Determine the [X, Y] coordinate at the center of the cell enclosing the given text.  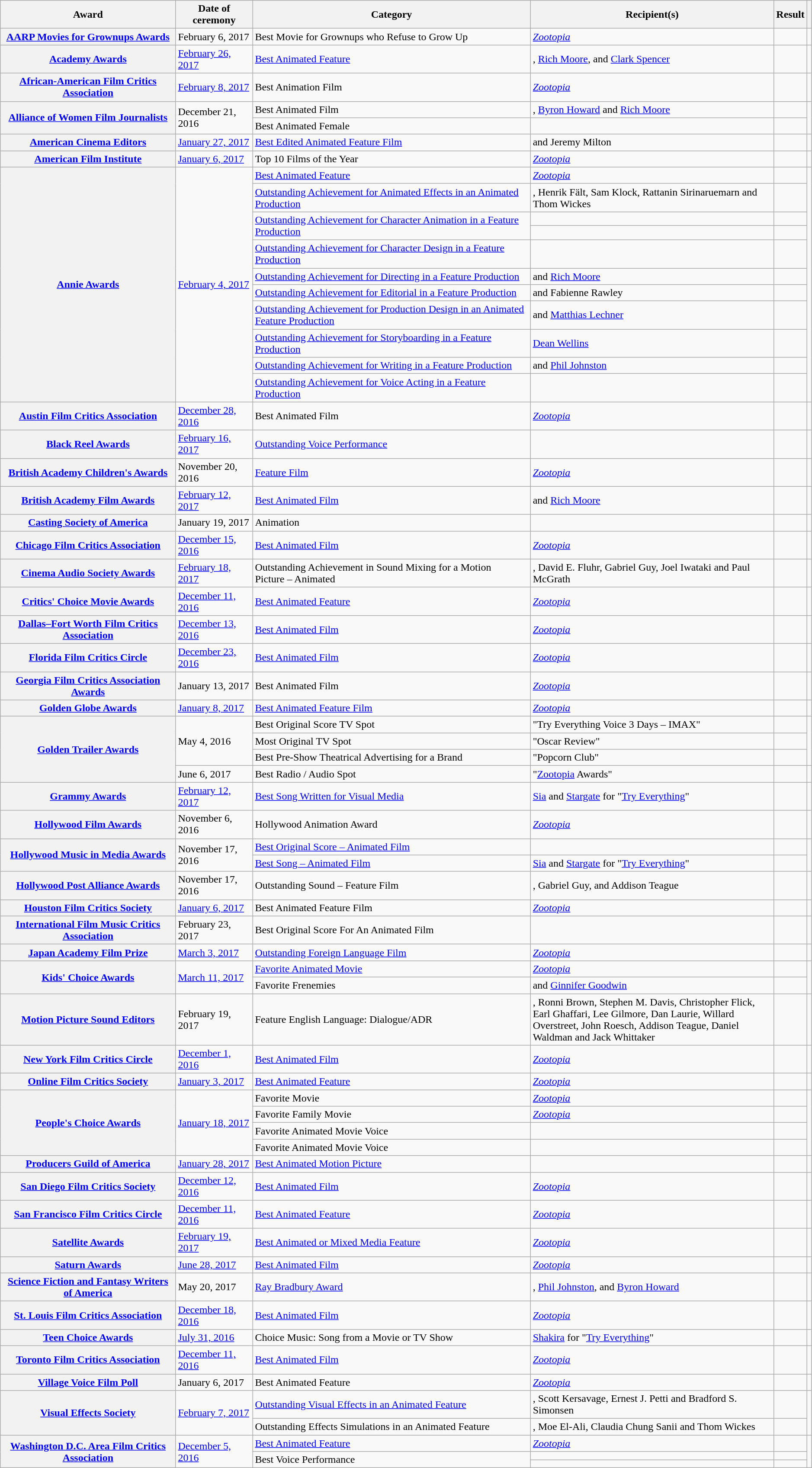
Animation [392, 523]
Outstanding Achievement for Voice Acting in a Feature Production [392, 388]
Kids' Choice Awards [88, 977]
Award [88, 15]
January 3, 2017 [214, 1082]
Online Film Critics Society [88, 1082]
People's Choice Awards [88, 1123]
, Byron Howard and Rich Moore [652, 109]
Golden Trailer Awards [88, 749]
January 18, 2017 [214, 1123]
Critics' Choice Movie Awards [88, 601]
Houston Film Critics Society [88, 908]
Best Animated Female [392, 126]
Outstanding Achievement for Character Design in a Feature Production [392, 254]
Best Animated Motion Picture [392, 1164]
Japan Academy Film Prize [88, 952]
Chicago Film Critics Association [88, 545]
July 31, 2016 [214, 1337]
Teen Choice Awards [88, 1337]
Outstanding Achievement for Directing in a Feature Production [392, 276]
, Henrik Fält, Sam Klock, Rattanin Sirinaruemarn and Thom Wickes [652, 197]
Satellite Awards [88, 1243]
Outstanding Achievement for Character Animation in a Feature Production [392, 226]
AARP Movies for Grownups Awards [88, 37]
Favorite Movie [392, 1098]
Outstanding Visual Effects in an Animated Feature [392, 1404]
December 12, 2016 [214, 1186]
Annie Awards [88, 285]
and Fabienne Rawley [652, 293]
Hollywood Music in Media Awards [88, 855]
New York Film Critics Circle [88, 1059]
February 8, 2017 [214, 87]
"Try Everything Voice 3 Days – IMAX" [652, 725]
Date of ceremony [214, 15]
Academy Awards [88, 59]
Best Animation Film [392, 87]
Saturn Awards [88, 1265]
American Film Institute [88, 159]
Cinema Audio Society Awards [88, 573]
Ray Bradbury Award [392, 1287]
, Gabriel Guy, and Addison Teague [652, 885]
Best Song – Animated Film [392, 863]
Best Original Score – Animated Film [392, 847]
February 4, 2017 [214, 285]
March 11, 2017 [214, 977]
Best Animated or Mixed Media Feature [392, 1243]
, Rich Moore, and Clark Spencer [652, 59]
Outstanding Achievement for Editorial in a Feature Production [392, 293]
December 23, 2016 [214, 658]
Feature Film [392, 472]
Motion Picture Sound Editors [88, 1019]
African-American Film Critics Association [88, 87]
March 3, 2017 [214, 952]
Village Voice Film Poll [88, 1382]
Black Reel Awards [88, 444]
December 1, 2016 [214, 1059]
British Academy Children's Awards [88, 472]
November 6, 2016 [214, 825]
St. Louis Film Critics Association [88, 1315]
and Jeremy Milton [652, 142]
Category [392, 15]
November 20, 2016 [214, 472]
Grammy Awards [88, 796]
May 4, 2016 [214, 741]
Producers Guild of America [88, 1164]
and Matthias Lechner [652, 315]
Best Song Written for Visual Media [392, 796]
San Diego Film Critics Society [88, 1186]
Austin Film Critics Association [88, 416]
Choice Music: Song from a Movie or TV Show [392, 1337]
February 26, 2017 [214, 59]
Best Radio / Audio Spot [392, 774]
Outstanding Achievement in Sound Mixing for a Motion Picture – Animated [392, 573]
Favorite Family Movie [392, 1115]
American Cinema Editors [88, 142]
Feature English Language: Dialogue/ADR [392, 1019]
Hollywood Post Alliance Awards [88, 885]
Golden Globe Awards [88, 708]
, David E. Fluhr, Gabriel Guy, Joel Iwataki and Paul McGrath [652, 573]
January 19, 2017 [214, 523]
Best Voice Performance [392, 1460]
Favorite Animated Movie [392, 969]
, Scott Kersavage, Ernest J. Petti and Bradford S. Simonsen [652, 1404]
January 13, 2017 [214, 685]
Outstanding Sound – Feature Film [392, 885]
Result [790, 15]
Washington D.C. Area Film Critics Association [88, 1452]
Casting Society of America [88, 523]
and Phil Johnston [652, 366]
, Phil Johnston, and Byron Howard [652, 1287]
Shakira for "Try Everything" [652, 1337]
Best Edited Animated Feature Film [392, 142]
, Moe El-Ali, Claudia Chung Sanii and Thom Wickes [652, 1427]
Recipient(s) [652, 15]
February 18, 2017 [214, 573]
Visual Effects Society [88, 1413]
Outstanding Effects Simulations in an Animated Feature [392, 1427]
December 15, 2016 [214, 545]
Top 10 Films of the Year [392, 159]
February 16, 2017 [214, 444]
Hollywood Film Awards [88, 825]
Hollywood Animation Award [392, 825]
December 5, 2016 [214, 1452]
Dean Wellins [652, 344]
January 28, 2017 [214, 1164]
Outstanding Achievement for Writing in a Feature Production [392, 366]
February 23, 2017 [214, 930]
Outstanding Achievement for Animated Effects in an Animated Production [392, 197]
Best Original Score For An Animated Film [392, 930]
Best Original Score TV Spot [392, 725]
Science Fiction and Fantasy Writers of America [88, 1287]
Best Pre-Show Theatrical Advertising for a Brand [392, 758]
Dallas–Fort Worth Film Critics Association [88, 629]
Favorite Frenemies [392, 985]
San Francisco Film Critics Circle [88, 1214]
December 13, 2016 [214, 629]
Best Movie for Grownups who Refuse to Grow Up [392, 37]
Alliance of Women Film Journalists [88, 118]
"Oscar Review" [652, 741]
Toronto Film Critics Association [88, 1359]
June 28, 2017 [214, 1265]
Georgia Film Critics Association Awards [88, 685]
February 7, 2017 [214, 1413]
Outstanding Achievement for Storyboarding in a Feature Production [392, 344]
International Film Music Critics Association [88, 930]
January 8, 2017 [214, 708]
Outstanding Foreign Language Film [392, 952]
Florida Film Critics Circle [88, 658]
December 21, 2016 [214, 118]
"Popcorn Club" [652, 758]
British Academy Film Awards [88, 500]
Most Original TV Spot [392, 741]
May 20, 2017 [214, 1287]
January 27, 2017 [214, 142]
and Ginnifer Goodwin [652, 985]
June 6, 2017 [214, 774]
"Zootopia Awards" [652, 774]
Outstanding Achievement for Production Design in an Animated Feature Production [392, 315]
December 18, 2016 [214, 1315]
December 28, 2016 [214, 416]
February 6, 2017 [214, 37]
Outstanding Voice Performance [392, 444]
